Scan for the cell matching the given text and deliver its (x, y) coordinate at center. 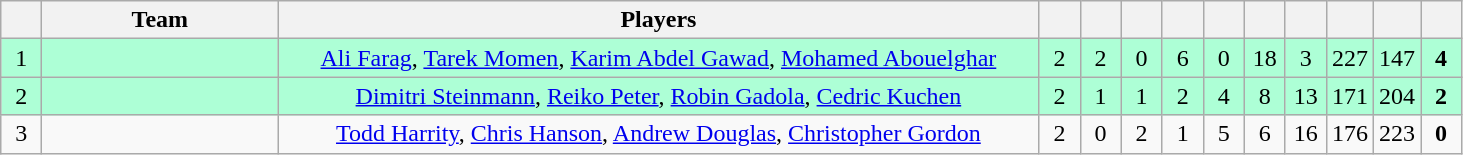
Dimitri Steinmann, Reiko Peter, Robin Gadola, Cedric Kuchen (658, 96)
18 (1264, 58)
227 (1350, 58)
Team (160, 20)
13 (1306, 96)
223 (1396, 134)
Ali Farag, Tarek Momen, Karim Abdel Gawad, Mohamed Abouelghar (658, 58)
Todd Harrity, Chris Hanson, Andrew Douglas, Christopher Gordon (658, 134)
147 (1396, 58)
176 (1350, 134)
204 (1396, 96)
5 (1224, 134)
8 (1264, 96)
171 (1350, 96)
Players (658, 20)
16 (1306, 134)
